Return the [X, Y] coordinate for the center point of the cell that contains the specified text.  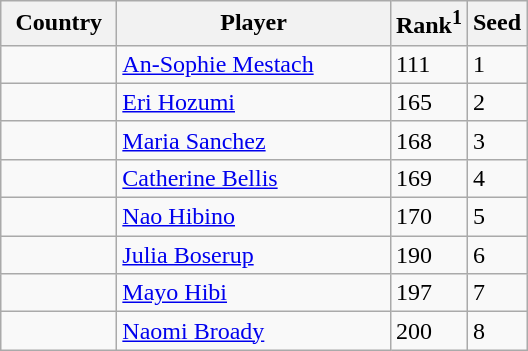
Maria Sanchez [254, 140]
197 [428, 293]
An-Sophie Mestach [254, 64]
Player [254, 24]
Mayo Hibi [254, 293]
4 [496, 178]
Nao Hibino [254, 217]
168 [428, 140]
170 [428, 217]
5 [496, 217]
Catherine Bellis [254, 178]
Eri Hozumi [254, 102]
1 [496, 64]
200 [428, 331]
Seed [496, 24]
8 [496, 331]
165 [428, 102]
169 [428, 178]
3 [496, 140]
Julia Boserup [254, 255]
111 [428, 64]
7 [496, 293]
2 [496, 102]
Rank1 [428, 24]
6 [496, 255]
Naomi Broady [254, 331]
Country [59, 24]
190 [428, 255]
